Pinpoint the cell where the given text exists, returning its (X, Y) midpoint coordinate. 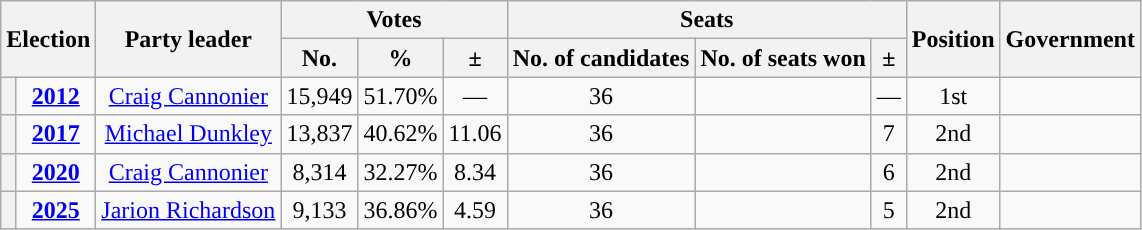
No. (320, 58)
Position (953, 39)
2017 (56, 134)
13,837 (320, 134)
Government (1070, 39)
Jarion Richardson (188, 210)
51.70% (400, 96)
11.06 (475, 134)
No. of candidates (601, 58)
Votes (394, 20)
36.86% (400, 210)
8,314 (320, 172)
2020 (56, 172)
Seats (706, 20)
7 (888, 134)
No. of seats won (783, 58)
8.34 (475, 172)
5 (888, 210)
1st (953, 96)
Party leader (188, 39)
15,949 (320, 96)
4.59 (475, 210)
2025 (56, 210)
% (400, 58)
40.62% (400, 134)
6 (888, 172)
2012 (56, 96)
9,133 (320, 210)
Election (48, 39)
Michael Dunkley (188, 134)
32.27% (400, 172)
